Extract the [x, y] coordinate from the center of the cell holding the provided text.  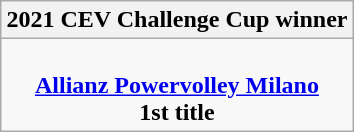
Allianz Powervolley Milano 1st title [177, 85]
2021 CEV Challenge Cup winner [177, 20]
